Identify which cell holds the provided text, then report its (x, y) central coordinate. 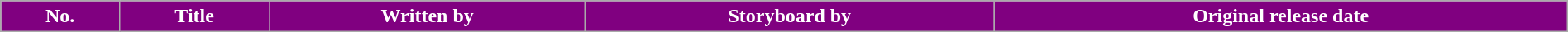
Written by (428, 16)
Storyboard by (789, 16)
Title (194, 16)
No. (60, 16)
Original release date (1280, 16)
